Extract the (x, y) coordinate from the center of the cell holding the provided text.  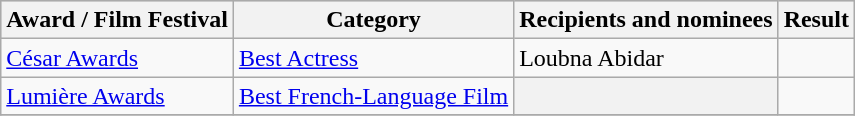
Category (373, 20)
Best French-Language Film (373, 96)
Award / Film Festival (118, 20)
César Awards (118, 58)
Recipients and nominees (646, 20)
Result (816, 20)
Loubna Abidar (646, 58)
Best Actress (373, 58)
Lumière Awards (118, 96)
